Return the [x, y] coordinate for the center point of the cell that contains the specified text.  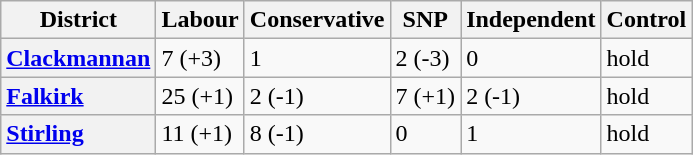
25 (+1) [200, 96]
Labour [200, 20]
8 (-1) [317, 134]
2 (-3) [426, 58]
7 (+3) [200, 58]
SNP [426, 20]
Conservative [317, 20]
7 (+1) [426, 96]
Control [646, 20]
Clackmannan [78, 58]
Independent [531, 20]
Falkirk [78, 96]
Stirling [78, 134]
District [78, 20]
11 (+1) [200, 134]
